Return the (x, y) coordinate for the center point of the cell that contains the specified text.  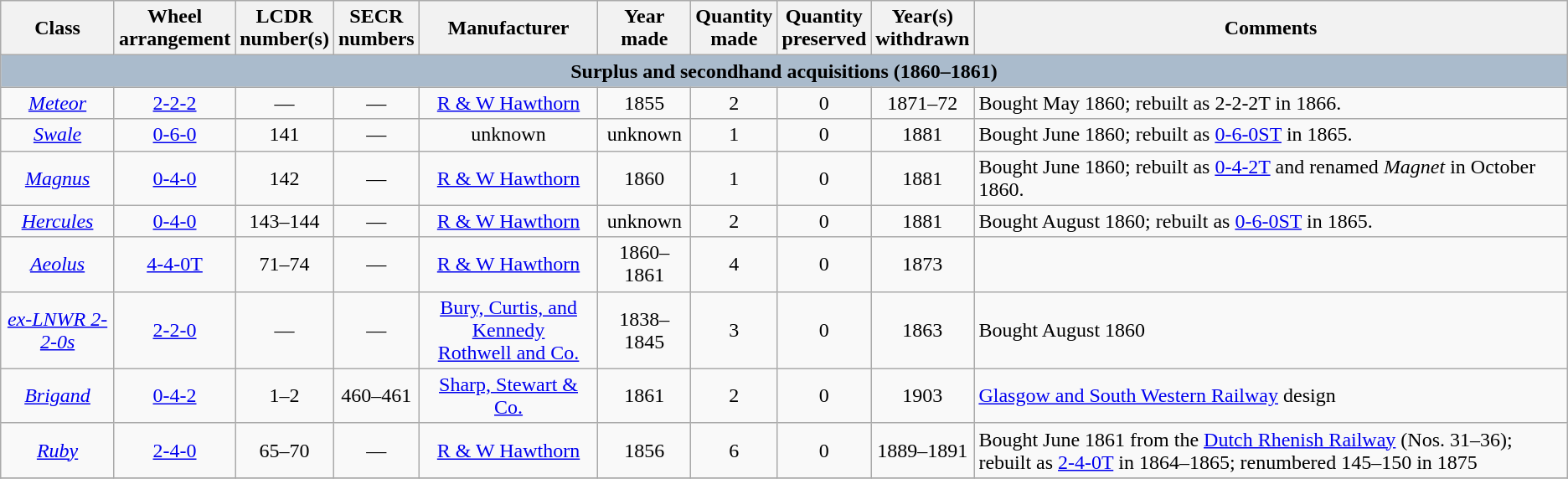
1855 (645, 103)
Bought June 1861 from the Dutch Rhenish Railway (Nos. 31–36); rebuilt as 2-4-0T in 1864–1865; renumbered 145–150 in 1875 (1271, 451)
1838–1845 (645, 330)
6 (734, 451)
1889–1891 (923, 451)
71–74 (285, 265)
Ruby (58, 451)
Manufacturer (508, 28)
Surplus and secondhand acquisitions (1860–1861) (784, 71)
0-4-2 (174, 395)
Glasgow and South Western Railway design (1271, 395)
Year made (645, 28)
1860–1861 (645, 265)
ex-LNWR 2-2-0s (58, 330)
SECRnumbers (376, 28)
Magnus (58, 178)
Quantitypreserved (824, 28)
Class (58, 28)
1903 (923, 395)
4-4-0T (174, 265)
Bought August 1860; rebuilt as 0-6-0ST in 1865. (1271, 221)
Sharp, Stewart & Co. (508, 395)
Year(s)withdrawn (923, 28)
Wheelarrangement (174, 28)
2-4-0 (174, 451)
4 (734, 265)
LCDRnumber(s) (285, 28)
460–461 (376, 395)
141 (285, 135)
1856 (645, 451)
1871–72 (923, 103)
Bought June 1860; rebuilt as 0-4-2T and renamed Magnet in October 1860. (1271, 178)
1863 (923, 330)
Swale (58, 135)
Bought June 1860; rebuilt as 0-6-0ST in 1865. (1271, 135)
1873 (923, 265)
Quantitymade (734, 28)
Comments (1271, 28)
Bury, Curtis, and KennedyRothwell and Co. (508, 330)
1–2 (285, 395)
Aeolus (58, 265)
Hercules (58, 221)
1861 (645, 395)
2-2-2 (174, 103)
Meteor (58, 103)
Bought August 1860 (1271, 330)
3 (734, 330)
142 (285, 178)
2-2-0 (174, 330)
Brigand (58, 395)
143–144 (285, 221)
65–70 (285, 451)
1860 (645, 178)
0-6-0 (174, 135)
Bought May 1860; rebuilt as 2-2-2T in 1866. (1271, 103)
